Capture the cell that displays the provided text and extract its [x, y] central coordinate. 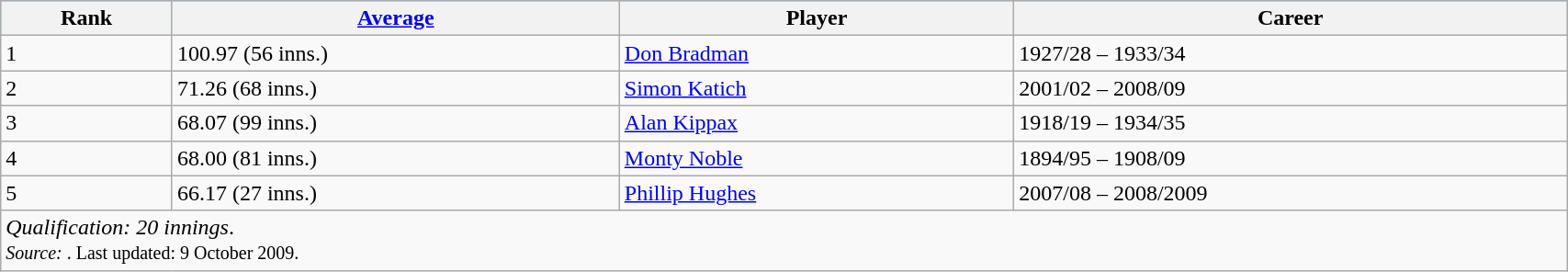
1918/19 – 1934/35 [1291, 123]
Average [395, 18]
2007/08 – 2008/2009 [1291, 193]
2 [86, 88]
1927/28 – 1933/34 [1291, 53]
Don Bradman [816, 53]
Alan Kippax [816, 123]
Simon Katich [816, 88]
Phillip Hughes [816, 193]
Qualification: 20 innings.Source: . Last updated: 9 October 2009. [784, 241]
Monty Noble [816, 158]
Rank [86, 18]
Player [816, 18]
Career [1291, 18]
4 [86, 158]
100.97 (56 inns.) [395, 53]
1 [86, 53]
71.26 (68 inns.) [395, 88]
1894/95 – 1908/09 [1291, 158]
66.17 (27 inns.) [395, 193]
5 [86, 193]
2001/02 – 2008/09 [1291, 88]
3 [86, 123]
68.07 (99 inns.) [395, 123]
68.00 (81 inns.) [395, 158]
